Output the [X, Y] coordinate of the center of the cell containing the given text.  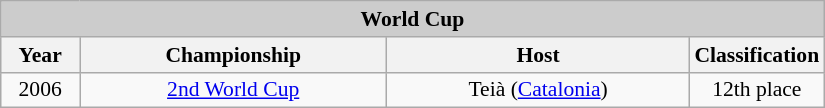
World Cup [413, 19]
Championship [234, 55]
Teià (Catalonia) [538, 90]
2006 [40, 90]
12th place [756, 90]
Classification [756, 55]
2nd World Cup [234, 90]
Host [538, 55]
Year [40, 55]
